Output the (x, y) coordinate of the center of the cell containing the given text.  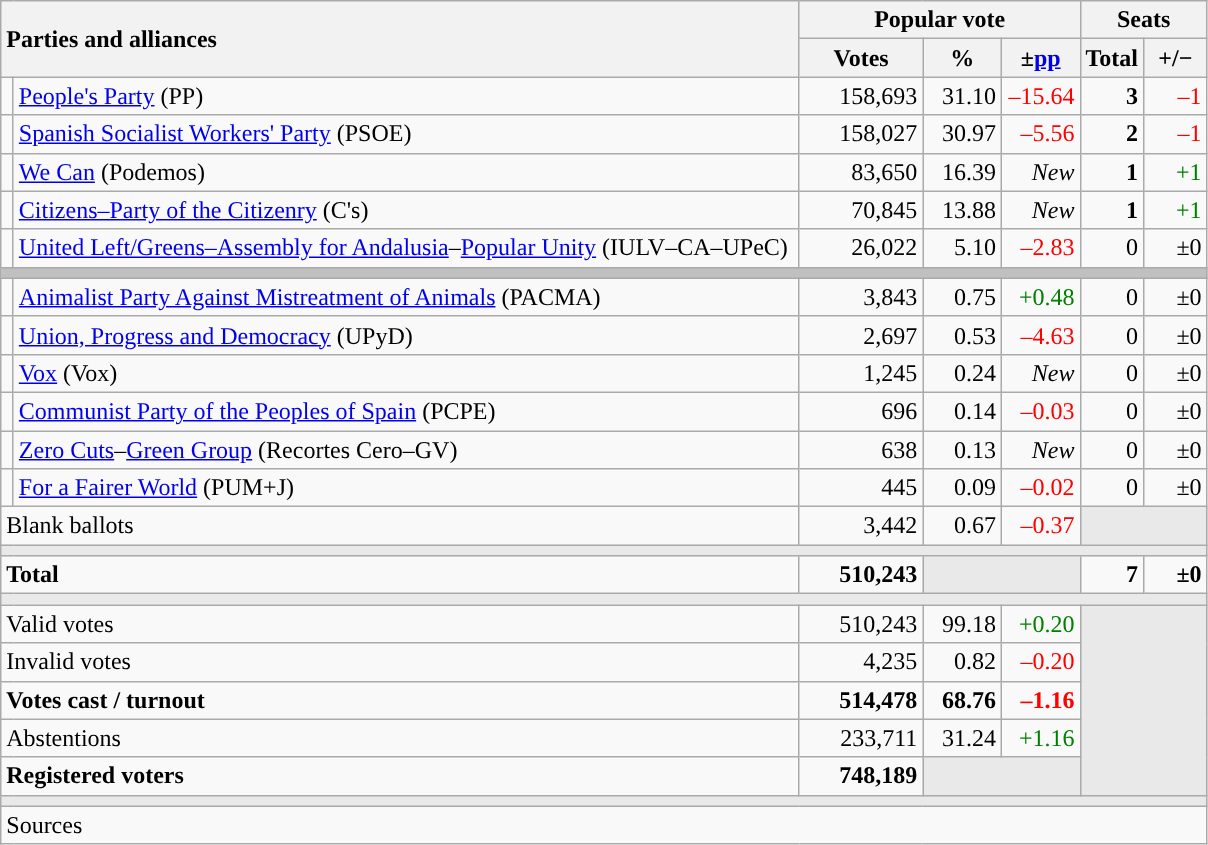
Sources (604, 825)
638 (861, 449)
Popular vote (940, 20)
Spanish Socialist Workers' Party (PSOE) (406, 134)
+/− (1176, 58)
For a Fairer World (PUM+J) (406, 488)
% (962, 58)
–0.02 (1040, 488)
0.82 (962, 662)
Zero Cuts–Green Group (Recortes Cero–GV) (406, 449)
0.53 (962, 335)
0.09 (962, 488)
–5.56 (1040, 134)
Animalist Party Against Mistreatment of Animals (PACMA) (406, 297)
70,845 (861, 210)
7 (1112, 575)
514,478 (861, 700)
People's Party (PP) (406, 96)
68.76 (962, 700)
0.67 (962, 526)
–0.37 (1040, 526)
30.97 (962, 134)
–1.16 (1040, 700)
United Left/Greens–Assembly for Andalusia–Popular Unity (IULV–CA–UPeC) (406, 248)
158,693 (861, 96)
3,442 (861, 526)
0.13 (962, 449)
31.24 (962, 738)
748,189 (861, 776)
696 (861, 411)
±pp (1040, 58)
–0.03 (1040, 411)
Registered voters (400, 776)
5.10 (962, 248)
Seats (1144, 20)
–2.83 (1040, 248)
Votes (861, 58)
0.14 (962, 411)
Communist Party of the Peoples of Spain (PCPE) (406, 411)
2,697 (861, 335)
13.88 (962, 210)
158,027 (861, 134)
–0.20 (1040, 662)
We Can (Podemos) (406, 172)
26,022 (861, 248)
+1.16 (1040, 738)
83,650 (861, 172)
–4.63 (1040, 335)
16.39 (962, 172)
233,711 (861, 738)
Parties and alliances (400, 39)
Union, Progress and Democracy (UPyD) (406, 335)
Invalid votes (400, 662)
Votes cast / turnout (400, 700)
+0.20 (1040, 624)
Vox (Vox) (406, 373)
0.75 (962, 297)
3,843 (861, 297)
3 (1112, 96)
4,235 (861, 662)
Valid votes (400, 624)
2 (1112, 134)
+0.48 (1040, 297)
Blank ballots (400, 526)
0.24 (962, 373)
445 (861, 488)
99.18 (962, 624)
–15.64 (1040, 96)
Abstentions (400, 738)
1,245 (861, 373)
31.10 (962, 96)
Citizens–Party of the Citizenry (C's) (406, 210)
